Scan for the cell matching the given text and deliver its (x, y) coordinate at center. 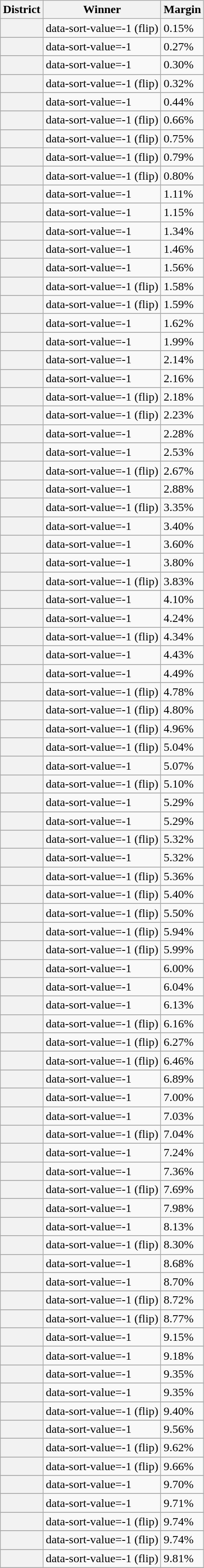
2.16% (182, 378)
4.49% (182, 673)
6.27% (182, 1042)
4.78% (182, 692)
1.58% (182, 286)
5.99% (182, 950)
7.69% (182, 1190)
9.40% (182, 1411)
District (22, 10)
8.77% (182, 1319)
2.53% (182, 452)
7.03% (182, 1116)
8.72% (182, 1300)
0.15% (182, 28)
9.71% (182, 1503)
4.24% (182, 618)
9.66% (182, 1466)
6.00% (182, 968)
1.46% (182, 249)
0.44% (182, 102)
2.14% (182, 360)
4.43% (182, 655)
9.81% (182, 1558)
1.99% (182, 342)
4.80% (182, 710)
0.79% (182, 157)
7.36% (182, 1171)
8.30% (182, 1245)
0.32% (182, 83)
5.94% (182, 931)
9.56% (182, 1429)
6.16% (182, 1024)
4.96% (182, 729)
2.28% (182, 434)
4.34% (182, 637)
9.70% (182, 1485)
6.13% (182, 1005)
7.00% (182, 1097)
2.88% (182, 489)
3.60% (182, 544)
1.59% (182, 305)
3.83% (182, 581)
9.18% (182, 1355)
9.62% (182, 1448)
6.04% (182, 987)
2.23% (182, 415)
8.68% (182, 1263)
6.46% (182, 1060)
8.13% (182, 1226)
3.40% (182, 526)
6.89% (182, 1079)
5.10% (182, 784)
5.07% (182, 765)
7.98% (182, 1208)
1.62% (182, 323)
1.15% (182, 212)
Winner (102, 10)
0.75% (182, 139)
Margin (182, 10)
0.80% (182, 175)
0.27% (182, 47)
0.66% (182, 120)
5.40% (182, 895)
0.30% (182, 65)
4.10% (182, 600)
7.04% (182, 1134)
7.24% (182, 1153)
1.56% (182, 268)
2.67% (182, 470)
5.04% (182, 747)
8.70% (182, 1282)
3.35% (182, 507)
5.36% (182, 876)
1.11% (182, 194)
2.18% (182, 397)
9.15% (182, 1337)
1.34% (182, 231)
3.80% (182, 563)
5.50% (182, 913)
